From the cell containing the given text, extract its center point as (X, Y) coordinate. 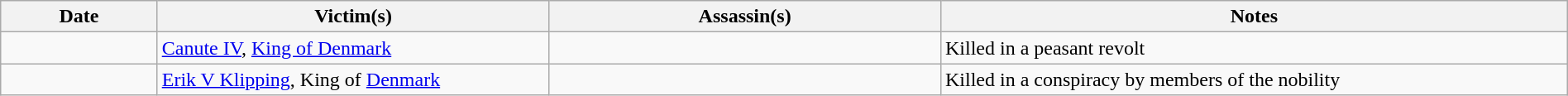
Notes (1254, 17)
Killed in a conspiracy by members of the nobility (1254, 79)
Erik V Klipping, King of Denmark (353, 79)
Date (79, 17)
Killed in a peasant revolt (1254, 48)
Assassin(s) (745, 17)
Victim(s) (353, 17)
Canute IV, King of Denmark (353, 48)
